For the text-containing cell, return its midpoint in [x, y] coordinate format. 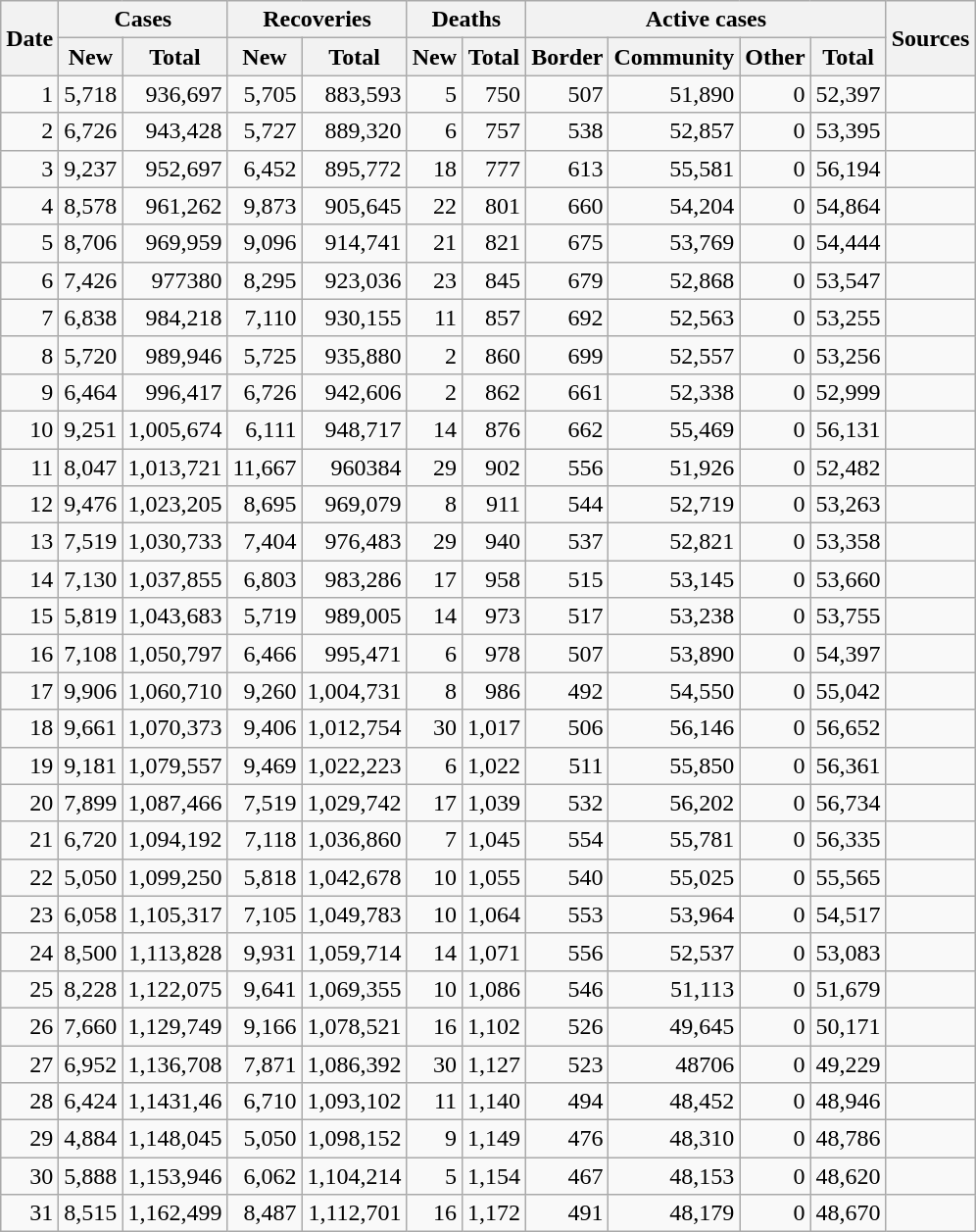
553 [567, 914]
31 [29, 1213]
6,466 [265, 654]
5,819 [90, 616]
8,706 [90, 243]
5,818 [265, 877]
8,578 [90, 206]
56,734 [849, 803]
821 [494, 243]
48,310 [674, 1139]
48,153 [674, 1176]
889,320 [355, 131]
9,873 [265, 206]
9,251 [90, 429]
467 [567, 1176]
9,476 [90, 505]
53,238 [674, 616]
12 [29, 505]
537 [567, 542]
9,237 [90, 169]
56,194 [849, 169]
1,086 [494, 989]
1,071 [494, 952]
1,017 [494, 728]
860 [494, 355]
857 [494, 318]
1,059,714 [355, 952]
26 [29, 1026]
Deaths [466, 20]
1 [29, 94]
9,166 [265, 1026]
55,042 [849, 691]
54,397 [849, 654]
55,850 [674, 765]
554 [567, 840]
48,946 [849, 1102]
1,112,701 [355, 1213]
1,036,860 [355, 840]
876 [494, 429]
5,888 [90, 1176]
801 [494, 206]
56,652 [849, 728]
1,049,783 [355, 914]
50,171 [849, 1026]
986 [494, 691]
1,022,223 [355, 765]
53,083 [849, 952]
7,660 [90, 1026]
1,037,855 [174, 579]
7,871 [265, 1063]
49,229 [849, 1063]
1,045 [494, 840]
1,093,102 [355, 1102]
1,050,797 [174, 654]
Border [567, 57]
7,110 [265, 318]
52,397 [849, 94]
Sources [931, 38]
494 [567, 1102]
48706 [674, 1063]
19 [29, 765]
7,130 [90, 579]
53,255 [849, 318]
6,952 [90, 1063]
1,122,075 [174, 989]
56,202 [674, 803]
11,667 [265, 468]
5,725 [265, 355]
476 [567, 1139]
942,606 [355, 392]
7,899 [90, 803]
692 [567, 318]
750 [494, 94]
20 [29, 803]
1,127 [494, 1063]
961,262 [174, 206]
1,005,674 [174, 429]
976,483 [355, 542]
969,079 [355, 505]
923,036 [355, 280]
1,069,355 [355, 989]
995,471 [355, 654]
952,697 [174, 169]
54,550 [674, 691]
1,153,946 [174, 1176]
679 [567, 280]
52,338 [674, 392]
5,727 [265, 131]
1,004,731 [355, 691]
1,023,205 [174, 505]
53,769 [674, 243]
9,096 [265, 243]
1,136,708 [174, 1063]
1,087,466 [174, 803]
1,078,521 [355, 1026]
969,959 [174, 243]
7,105 [265, 914]
491 [567, 1213]
6,424 [90, 1102]
55,025 [674, 877]
53,964 [674, 914]
53,547 [849, 280]
5,705 [265, 94]
1,104,214 [355, 1176]
5,720 [90, 355]
4 [29, 206]
56,146 [674, 728]
544 [567, 505]
9,260 [265, 691]
48,670 [849, 1213]
883,593 [355, 94]
1,129,749 [174, 1026]
25 [29, 989]
54,444 [849, 243]
515 [567, 579]
51,890 [674, 94]
1,042,678 [355, 877]
1,039 [494, 803]
8,228 [90, 989]
8,295 [265, 280]
1,162,499 [174, 1213]
777 [494, 169]
53,395 [849, 131]
8,515 [90, 1213]
53,145 [674, 579]
895,772 [355, 169]
661 [567, 392]
757 [494, 131]
54,204 [674, 206]
1,099,250 [174, 877]
989,005 [355, 616]
Date [29, 38]
52,999 [849, 392]
51,926 [674, 468]
52,857 [674, 131]
9,469 [265, 765]
24 [29, 952]
6,111 [265, 429]
1,013,721 [174, 468]
6,058 [90, 914]
51,113 [674, 989]
4,884 [90, 1139]
532 [567, 803]
1,172 [494, 1213]
1,149 [494, 1139]
936,697 [174, 94]
52,557 [674, 355]
9,641 [265, 989]
8,695 [265, 505]
492 [567, 691]
911 [494, 505]
905,645 [355, 206]
1,079,557 [174, 765]
1,086,392 [355, 1063]
1,094,192 [174, 840]
6,838 [90, 318]
540 [567, 877]
989,946 [174, 355]
6,803 [265, 579]
49,645 [674, 1026]
53,358 [849, 542]
845 [494, 280]
1,113,828 [174, 952]
51,679 [849, 989]
7,404 [265, 542]
48,179 [674, 1213]
53,755 [849, 616]
53,660 [849, 579]
56,361 [849, 765]
523 [567, 1063]
960384 [355, 468]
1,102 [494, 1026]
3 [29, 169]
1,154 [494, 1176]
Other [775, 57]
940 [494, 542]
914,741 [355, 243]
52,563 [674, 318]
48,620 [849, 1176]
1,148,045 [174, 1139]
1,098,152 [355, 1139]
55,581 [674, 169]
983,286 [355, 579]
48,786 [849, 1139]
13 [29, 542]
935,880 [355, 355]
27 [29, 1063]
Community [674, 57]
1,012,754 [355, 728]
5,718 [90, 94]
52,537 [674, 952]
930,155 [355, 318]
675 [567, 243]
53,263 [849, 505]
9,181 [90, 765]
948,717 [355, 429]
6,062 [265, 1176]
506 [567, 728]
546 [567, 989]
9,406 [265, 728]
538 [567, 131]
699 [567, 355]
54,864 [849, 206]
1,043,683 [174, 616]
6,464 [90, 392]
Active cases [707, 20]
55,469 [674, 429]
15 [29, 616]
54,517 [849, 914]
8,047 [90, 468]
5,719 [265, 616]
55,781 [674, 840]
8,487 [265, 1213]
1,070,373 [174, 728]
978 [494, 654]
660 [567, 206]
517 [567, 616]
511 [567, 765]
1,105,317 [174, 914]
Recoveries [317, 20]
943,428 [174, 131]
56,335 [849, 840]
958 [494, 579]
1,064 [494, 914]
Cases [143, 20]
1,140 [494, 1102]
53,256 [849, 355]
613 [567, 169]
52,868 [674, 280]
902 [494, 468]
8,500 [90, 952]
55,565 [849, 877]
526 [567, 1026]
862 [494, 392]
1,1431,46 [174, 1102]
7,118 [265, 840]
984,218 [174, 318]
48,452 [674, 1102]
996,417 [174, 392]
973 [494, 616]
1,060,710 [174, 691]
7,108 [90, 654]
1,030,733 [174, 542]
6,710 [265, 1102]
1,055 [494, 877]
6,452 [265, 169]
56,131 [849, 429]
9,661 [90, 728]
52,821 [674, 542]
9,906 [90, 691]
9,931 [265, 952]
6,720 [90, 840]
53,890 [674, 654]
52,719 [674, 505]
52,482 [849, 468]
28 [29, 1102]
1,022 [494, 765]
977380 [174, 280]
662 [567, 429]
1,029,742 [355, 803]
7,426 [90, 280]
